Identify which cell holds the provided text, then report its [x, y] central coordinate. 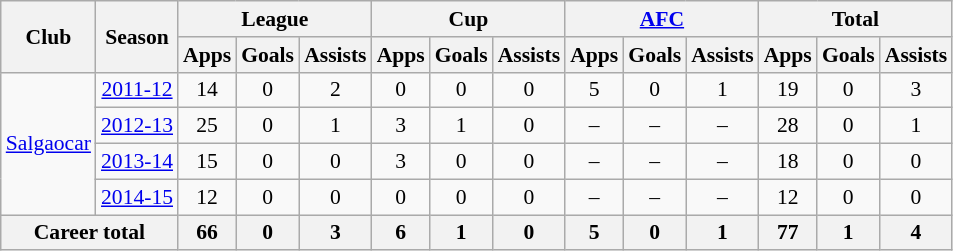
AFC [662, 19]
25 [207, 126]
2014-15 [137, 197]
6 [401, 233]
League [275, 19]
Career total [90, 233]
15 [207, 162]
2012-13 [137, 126]
19 [788, 90]
28 [788, 126]
Cup [469, 19]
4 [916, 233]
Club [48, 36]
2 [336, 90]
66 [207, 233]
Salgaocar [48, 143]
77 [788, 233]
2013-14 [137, 162]
2011-12 [137, 90]
Season [137, 36]
18 [788, 162]
Total [856, 19]
14 [207, 90]
